Locate the cell with the specified text and output its [X, Y] center coordinate. 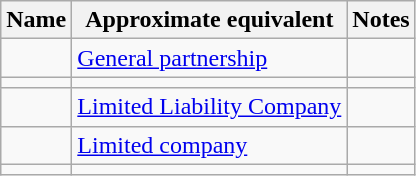
Approximate equivalent [210, 20]
General partnership [210, 58]
Notes [381, 20]
Limited company [210, 145]
Name [36, 20]
Limited Liability Company [210, 107]
